Return [X, Y] of the center of cell containing provided text 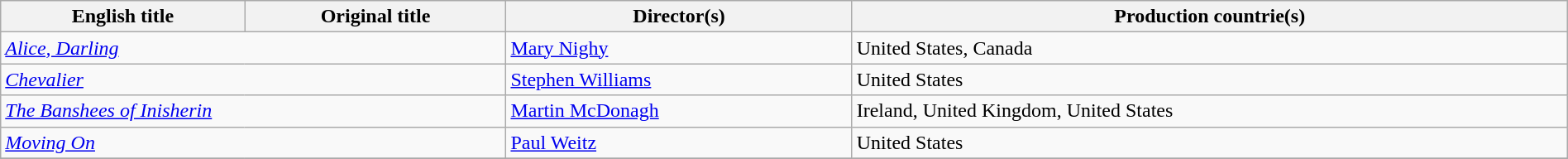
Director(s) [679, 17]
United States, Canada [1209, 48]
Production countrie(s) [1209, 17]
Stephen Williams [679, 79]
The Banshees of Inisherin [253, 111]
English title [122, 17]
Alice, Darling [253, 48]
Martin McDonagh [679, 111]
Ireland, United Kingdom, United States [1209, 111]
Mary Nighy [679, 48]
Original title [375, 17]
Chevalier [253, 79]
Paul Weitz [679, 142]
Moving On [253, 142]
